Detect which cell encompasses the target text, then output its (X, Y) center coordinate. 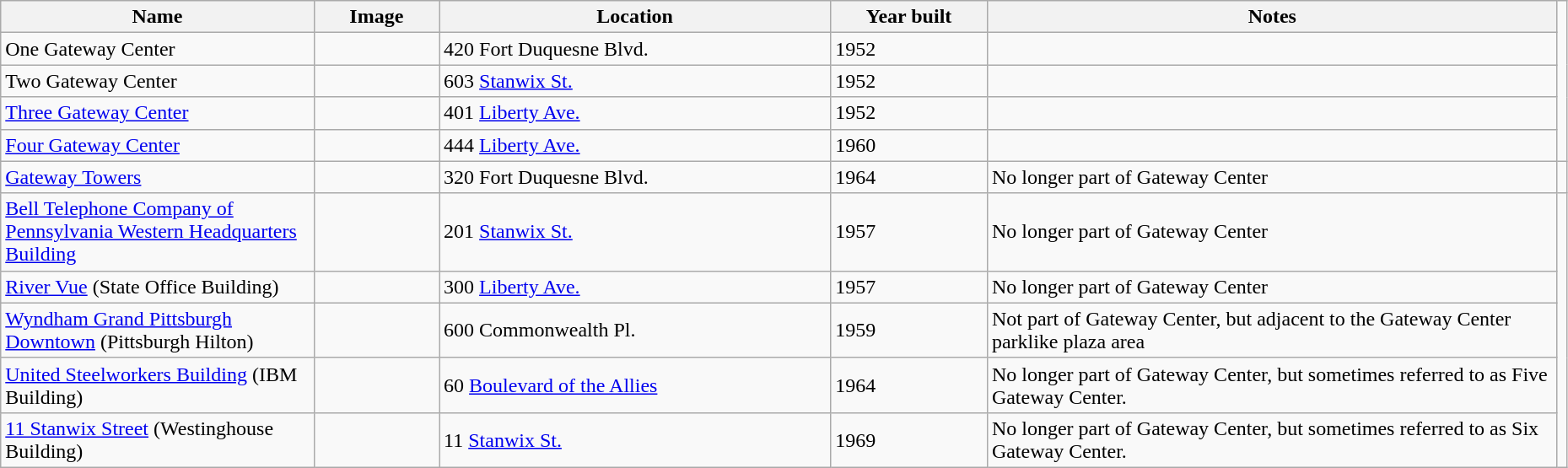
603 Stanwix St. (635, 81)
1959 (909, 331)
River Vue (State Office Building) (157, 287)
Bell Telephone Company of Pennsylvania Western Headquarters Building (157, 232)
Three Gateway Center (157, 113)
Notes (1272, 17)
Gateway Towers (157, 177)
401 Liberty Ave. (635, 113)
1969 (909, 440)
Location (635, 17)
Wyndham Grand Pittsburgh Downtown (Pittsburgh Hilton) (157, 331)
11 Stanwix St. (635, 440)
1960 (909, 145)
11 Stanwix Street (Westinghouse Building) (157, 440)
United Steelworkers Building (IBM Building) (157, 385)
Image (376, 17)
420 Fort Duquesne Blvd. (635, 49)
Two Gateway Center (157, 81)
Name (157, 17)
Four Gateway Center (157, 145)
No longer part of Gateway Center, but sometimes referred to as Six Gateway Center. (1272, 440)
Year built (909, 17)
Not part of Gateway Center, but adjacent to the Gateway Center parklike plaza area (1272, 331)
320 Fort Duquesne Blvd. (635, 177)
60 Boulevard of the Allies (635, 385)
600 Commonwealth Pl. (635, 331)
444 Liberty Ave. (635, 145)
No longer part of Gateway Center, but sometimes referred to as Five Gateway Center. (1272, 385)
201 Stanwix St. (635, 232)
300 Liberty Ave. (635, 287)
One Gateway Center (157, 49)
